Output the (X, Y) coordinate of the center of the cell containing the given text.  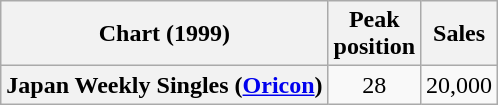
28 (374, 85)
Peakposition (374, 34)
Chart (1999) (164, 34)
20,000 (460, 85)
Sales (460, 34)
Japan Weekly Singles (Oricon) (164, 85)
